Search for the cell housing the specified text and yield its [x, y] center coordinate. 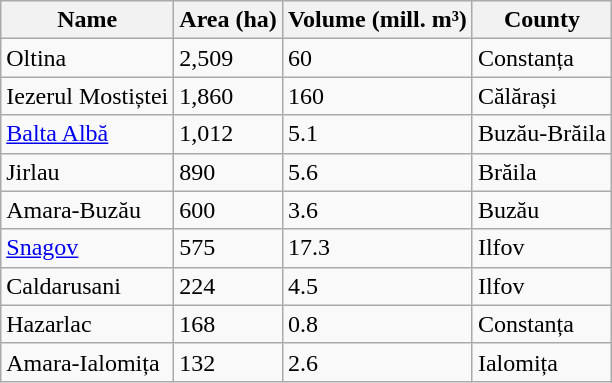
Brăila [542, 172]
Iezerul Mostiștei [88, 96]
224 [228, 286]
Amara-Buzău [88, 210]
2.6 [377, 362]
2,509 [228, 58]
Name [88, 20]
Ialomița [542, 362]
600 [228, 210]
Buzău-Brăila [542, 134]
4.5 [377, 286]
3.6 [377, 210]
17.3 [377, 248]
1,860 [228, 96]
Snagov [88, 248]
Balta Albă [88, 134]
Area (ha) [228, 20]
Oltina [88, 58]
890 [228, 172]
Amara-Ialomița [88, 362]
Caldarusani [88, 286]
132 [228, 362]
County [542, 20]
Hazarlac [88, 324]
60 [377, 58]
575 [228, 248]
0.8 [377, 324]
Volume (mill. m³) [377, 20]
Buzău [542, 210]
5.1 [377, 134]
Călărași [542, 96]
160 [377, 96]
168 [228, 324]
Jirlau [88, 172]
1,012 [228, 134]
5.6 [377, 172]
